Output the (x, y) coordinate of the center of the cell containing the given text.  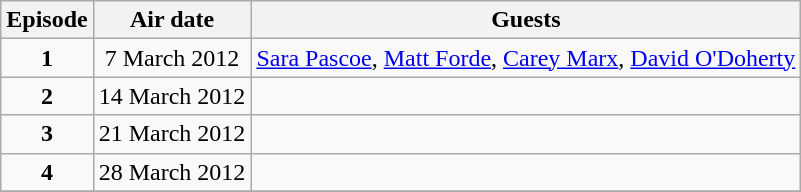
Air date (172, 20)
21 March 2012 (172, 134)
3 (47, 134)
1 (47, 58)
28 March 2012 (172, 172)
Sara Pascoe, Matt Forde, Carey Marx, David O'Doherty (526, 58)
Guests (526, 20)
4 (47, 172)
2 (47, 96)
7 March 2012 (172, 58)
14 March 2012 (172, 96)
Episode (47, 20)
